Determine the [X, Y] coordinate at the center of the cell enclosing the given text.  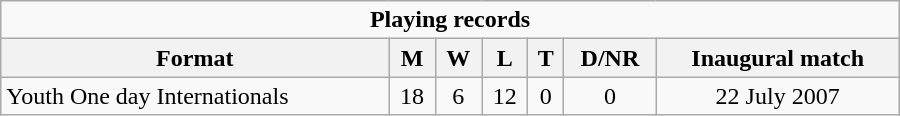
L [505, 58]
D/NR [610, 58]
Format [195, 58]
Inaugural match [778, 58]
Youth One day Internationals [195, 96]
Playing records [450, 20]
12 [505, 96]
W [458, 58]
22 July 2007 [778, 96]
T [546, 58]
18 [412, 96]
M [412, 58]
6 [458, 96]
